Pinpoint the cell where the given text exists, returning its [X, Y] midpoint coordinate. 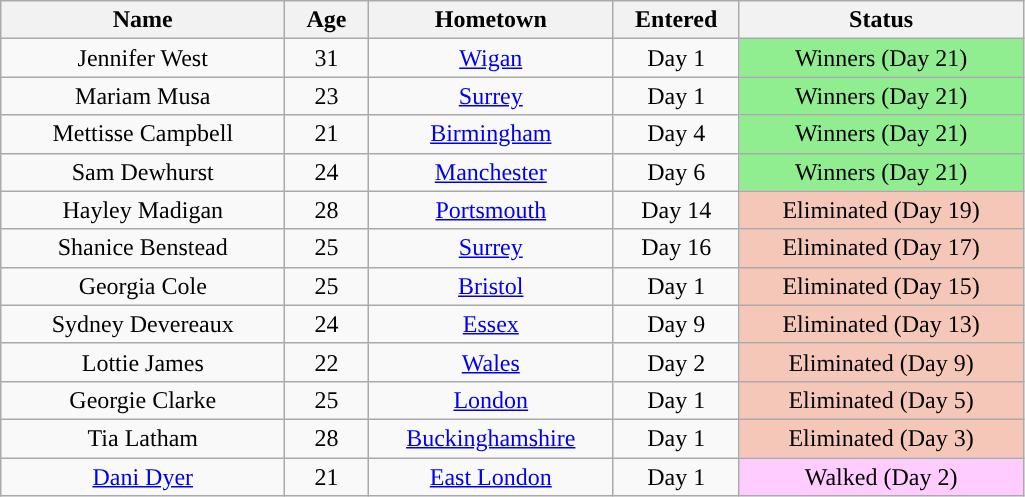
Georgia Cole [143, 286]
23 [326, 96]
London [490, 400]
Day 9 [676, 324]
Bristol [490, 286]
Jennifer West [143, 58]
Georgie Clarke [143, 400]
Lottie James [143, 362]
Mettisse Campbell [143, 134]
Day 4 [676, 134]
31 [326, 58]
Birmingham [490, 134]
Status [881, 20]
East London [490, 477]
Hayley Madigan [143, 210]
Eliminated (Day 15) [881, 286]
Wales [490, 362]
Sydney Devereaux [143, 324]
Age [326, 20]
Eliminated (Day 3) [881, 438]
Essex [490, 324]
Tia Latham [143, 438]
Shanice Benstead [143, 248]
Day 2 [676, 362]
Day 6 [676, 172]
Sam Dewhurst [143, 172]
Wigan [490, 58]
Name [143, 20]
Day 14 [676, 210]
Eliminated (Day 5) [881, 400]
Hometown [490, 20]
Eliminated (Day 19) [881, 210]
Buckinghamshire [490, 438]
Mariam Musa [143, 96]
22 [326, 362]
Eliminated (Day 13) [881, 324]
Manchester [490, 172]
Dani Dyer [143, 477]
Walked (Day 2) [881, 477]
Portsmouth [490, 210]
Entered [676, 20]
Eliminated (Day 9) [881, 362]
Eliminated (Day 17) [881, 248]
Day 16 [676, 248]
